Search for the cell housing the specified text and yield its (X, Y) center coordinate. 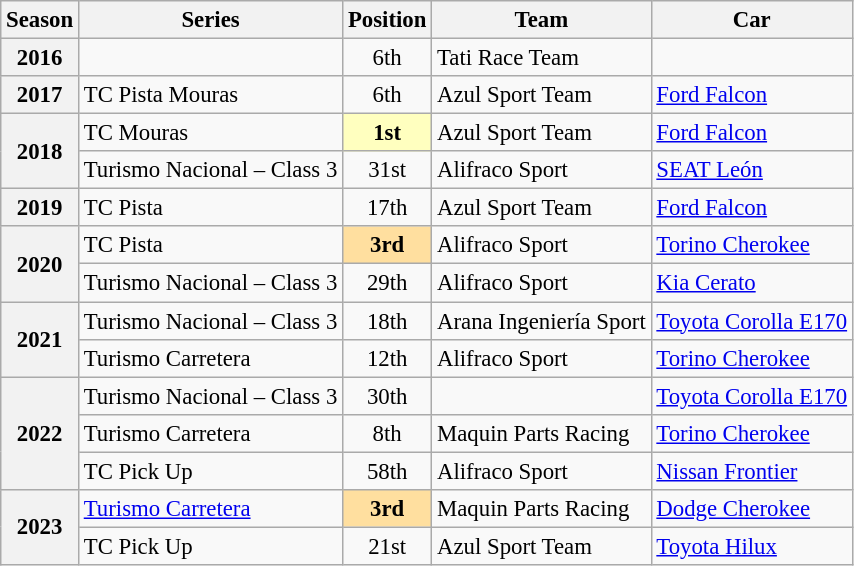
Kia Cerato (752, 283)
2019 (40, 208)
Season (40, 20)
2022 (40, 434)
Tati Race Team (542, 58)
29th (388, 283)
2021 (40, 340)
58th (388, 471)
Car (752, 20)
2018 (40, 152)
2020 (40, 264)
TC Mouras (210, 133)
21st (388, 546)
8th (388, 433)
2023 (40, 528)
TC Pista Mouras (210, 95)
Dodge Cherokee (752, 509)
18th (388, 321)
SEAT León (752, 170)
31st (388, 170)
2016 (40, 58)
12th (388, 358)
30th (388, 396)
Series (210, 20)
Arana Ingeniería Sport (542, 321)
2017 (40, 95)
17th (388, 208)
1st (388, 133)
Team (542, 20)
Nissan Frontier (752, 471)
Toyota Hilux (752, 546)
Position (388, 20)
